Determine the (x, y) coordinate at the center of the cell enclosing the given text.  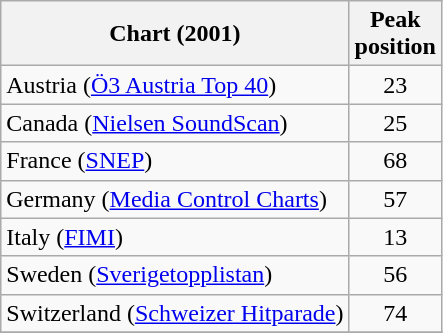
23 (395, 85)
Peakposition (395, 34)
Sweden (Sverigetopplistan) (175, 275)
Germany (Media Control Charts) (175, 199)
68 (395, 161)
France (SNEP) (175, 161)
74 (395, 313)
57 (395, 199)
Canada (Nielsen SoundScan) (175, 123)
56 (395, 275)
Italy (FIMI) (175, 237)
Chart (2001) (175, 34)
25 (395, 123)
Switzerland (Schweizer Hitparade) (175, 313)
Austria (Ö3 Austria Top 40) (175, 85)
13 (395, 237)
